Scan for the cell matching the given text and deliver its (x, y) coordinate at center. 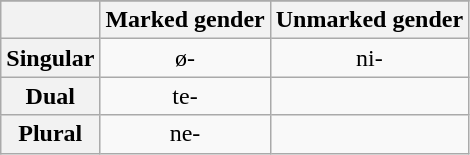
Plural (50, 134)
Marked gender (185, 20)
Unmarked gender (369, 20)
Dual (50, 96)
ni- (369, 58)
ne- (185, 134)
Singular (50, 58)
ø- (185, 58)
te- (185, 96)
